For the text-containing cell, return its midpoint in [X, Y] coordinate format. 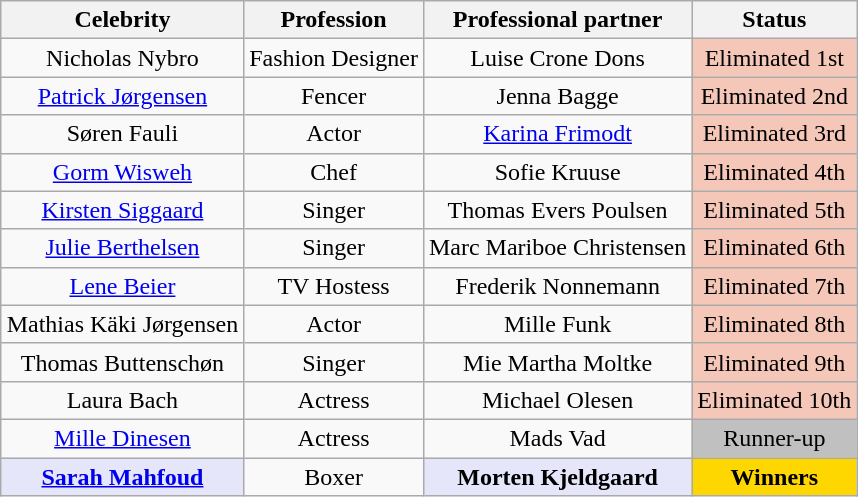
Mille Funk [557, 324]
Fencer [334, 96]
Eliminated 10th [774, 400]
Mads Vad [557, 438]
Eliminated 4th [774, 172]
Status [774, 20]
Nicholas Nybro [122, 58]
Michael Olesen [557, 400]
Sarah Mahfoud [122, 477]
Gorm Wisweh [122, 172]
Profession [334, 20]
Søren Fauli [122, 134]
Winners [774, 477]
Mathias Käki Jørgensen [122, 324]
Eliminated 8th [774, 324]
Jenna Bagge [557, 96]
Marc Mariboe Christensen [557, 248]
Thomas Evers Poulsen [557, 210]
Frederik Nonnemann [557, 286]
Eliminated 7th [774, 286]
Chef [334, 172]
Boxer [334, 477]
Celebrity [122, 20]
Professional partner [557, 20]
Fashion Designer [334, 58]
Morten Kjeldgaard [557, 477]
Eliminated 1st [774, 58]
Luise Crone Dons [557, 58]
Thomas Buttenschøn [122, 362]
Eliminated 3rd [774, 134]
Sofie Kruuse [557, 172]
Mie Martha Moltke [557, 362]
TV Hostess [334, 286]
Eliminated 5th [774, 210]
Laura Bach [122, 400]
Runner-up [774, 438]
Eliminated 9th [774, 362]
Mille Dinesen [122, 438]
Lene Beier [122, 286]
Eliminated 2nd [774, 96]
Karina Frimodt [557, 134]
Kirsten Siggaard [122, 210]
Eliminated 6th [774, 248]
Patrick Jørgensen [122, 96]
Julie Berthelsen [122, 248]
